Provide the [X, Y] coordinate of the cell's center where the given text is located.  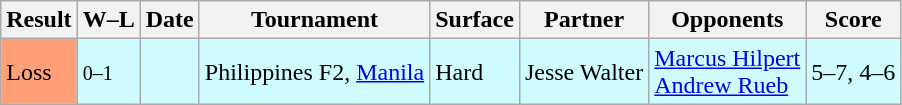
0–1 [108, 72]
Hard [475, 72]
Tournament [314, 20]
Loss [39, 72]
Opponents [728, 20]
Date [170, 20]
Partner [584, 20]
Philippines F2, Manila [314, 72]
Jesse Walter [584, 72]
Surface [475, 20]
5–7, 4–6 [854, 72]
W–L [108, 20]
Marcus Hilpert Andrew Rueb [728, 72]
Score [854, 20]
Result [39, 20]
